Output the [x, y] coordinate of the center of the cell containing the given text.  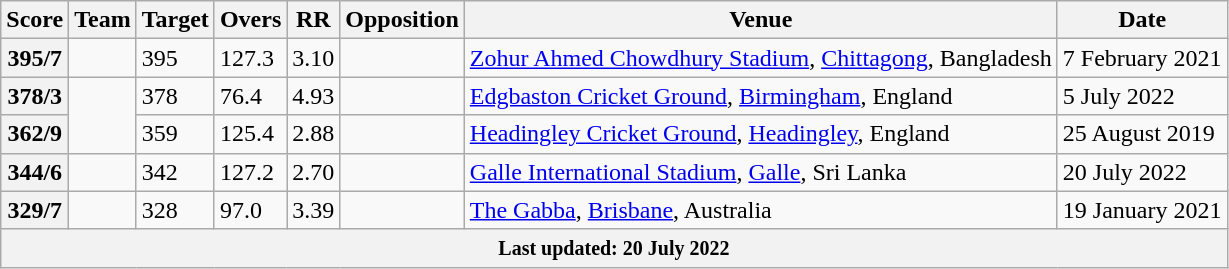
Headingley Cricket Ground, Headingley, England [760, 134]
7 February 2021 [1142, 58]
127.3 [250, 58]
76.4 [250, 96]
Galle International Stadium, Galle, Sri Lanka [760, 172]
Team [103, 20]
3.10 [314, 58]
328 [175, 210]
342 [175, 172]
2.88 [314, 134]
Date [1142, 20]
378 [175, 96]
329/7 [35, 210]
Edgbaston Cricket Ground, Birmingham, England [760, 96]
Target [175, 20]
5 July 2022 [1142, 96]
Score [35, 20]
97.0 [250, 210]
20 July 2022 [1142, 172]
The Gabba, Brisbane, Australia [760, 210]
395 [175, 58]
362/9 [35, 134]
25 August 2019 [1142, 134]
3.39 [314, 210]
344/6 [35, 172]
395/7 [35, 58]
Zohur Ahmed Chowdhury Stadium, Chittagong, Bangladesh [760, 58]
Last updated: 20 July 2022 [614, 248]
Opposition [402, 20]
2.70 [314, 172]
359 [175, 134]
127.2 [250, 172]
125.4 [250, 134]
Venue [760, 20]
4.93 [314, 96]
19 January 2021 [1142, 210]
378/3 [35, 96]
Overs [250, 20]
RR [314, 20]
